Capture the cell that displays the provided text and extract its (X, Y) central coordinate. 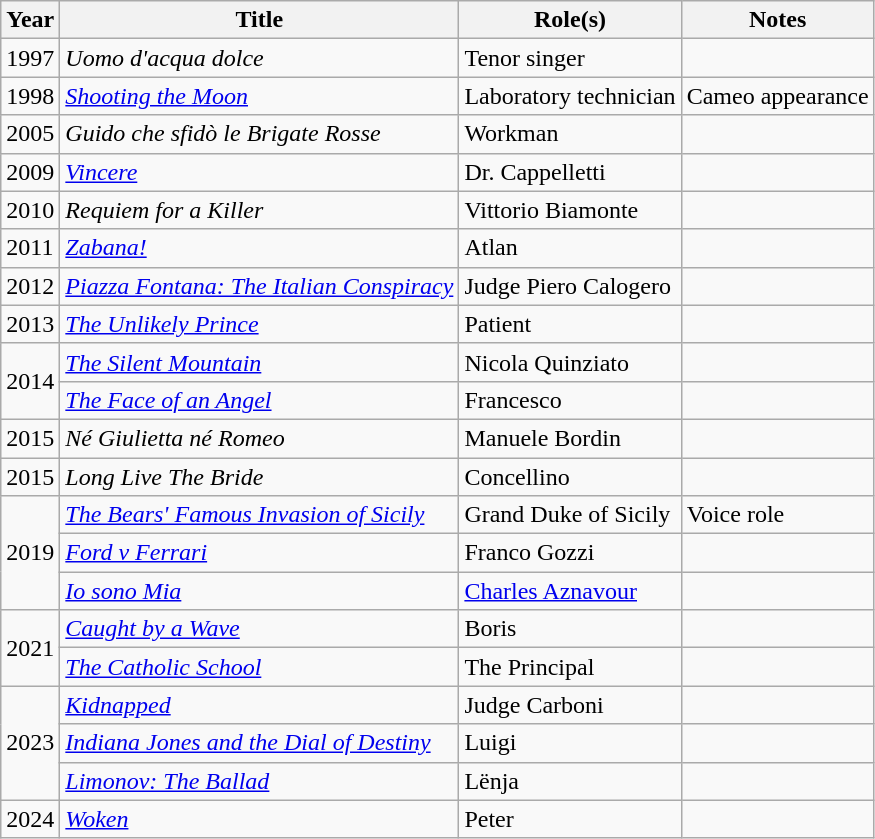
Charles Aznavour (570, 591)
Lënja (570, 781)
Concellino (570, 477)
2014 (30, 381)
Patient (570, 324)
Tenor singer (570, 58)
Judge Carboni (570, 705)
The Principal (570, 667)
Piazza Fontana: The Italian Conspiracy (260, 286)
Atlan (570, 248)
Grand Duke of Sicily (570, 515)
Year (30, 20)
Voice role (778, 515)
Vincere (260, 172)
2010 (30, 210)
Laboratory technician (570, 96)
1997 (30, 58)
The Bears' Famous Invasion of Sicily (260, 515)
Caught by a Wave (260, 629)
Notes (778, 20)
Nicola Quinziato (570, 362)
Né Giulietta né Romeo (260, 438)
Uomo d'acqua dolce (260, 58)
Luigi (570, 743)
Manuele Bordin (570, 438)
2021 (30, 648)
Limonov: The Ballad (260, 781)
2012 (30, 286)
2011 (30, 248)
Boris (570, 629)
2024 (30, 819)
2009 (30, 172)
Ford v Ferrari (260, 553)
Kidnapped (260, 705)
The Unlikely Prince (260, 324)
Requiem for a Killer (260, 210)
Role(s) (570, 20)
Indiana Jones and the Dial of Destiny (260, 743)
Title (260, 20)
Peter (570, 819)
The Silent Mountain (260, 362)
2023 (30, 743)
Judge Piero Calogero (570, 286)
Guido che sfidò le Brigate Rosse (260, 134)
Franco Gozzi (570, 553)
Vittorio Biamonte (570, 210)
2013 (30, 324)
Woken (260, 819)
Io sono Mia (260, 591)
The Face of an Angel (260, 400)
The Catholic School (260, 667)
1998 (30, 96)
Francesco (570, 400)
2005 (30, 134)
2019 (30, 553)
Shooting the Moon (260, 96)
Long Live The Bride (260, 477)
Workman (570, 134)
Zabana! (260, 248)
Dr. Cappelletti (570, 172)
Cameo appearance (778, 96)
